Output the [x, y] coordinate of the center of the cell containing the given text.  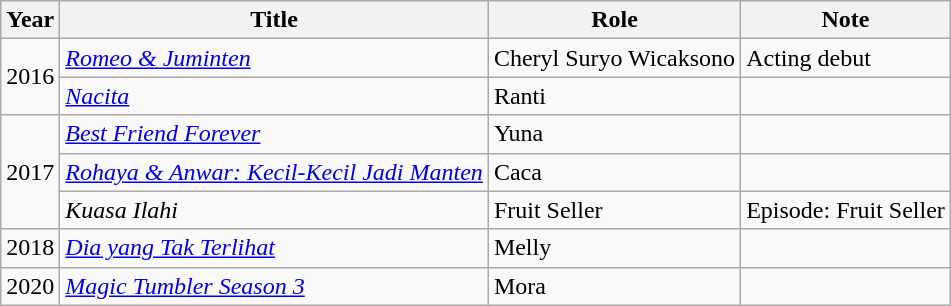
2017 [30, 172]
Acting debut [846, 58]
Year [30, 20]
Fruit Seller [614, 210]
Yuna [614, 134]
Role [614, 20]
Melly [614, 248]
Mora [614, 286]
Best Friend Forever [274, 134]
Kuasa Ilahi [274, 210]
2018 [30, 248]
2020 [30, 286]
Episode: Fruit Seller [846, 210]
Dia yang Tak Terlihat [274, 248]
2016 [30, 77]
Cheryl Suryo Wicaksono [614, 58]
Rohaya & Anwar: Kecil-Kecil Jadi Manten [274, 172]
Title [274, 20]
Note [846, 20]
Caca [614, 172]
Romeo & Juminten [274, 58]
Nacita [274, 96]
Ranti [614, 96]
Magic Tumbler Season 3 [274, 286]
